Capture the cell that displays the provided text and extract its (X, Y) central coordinate. 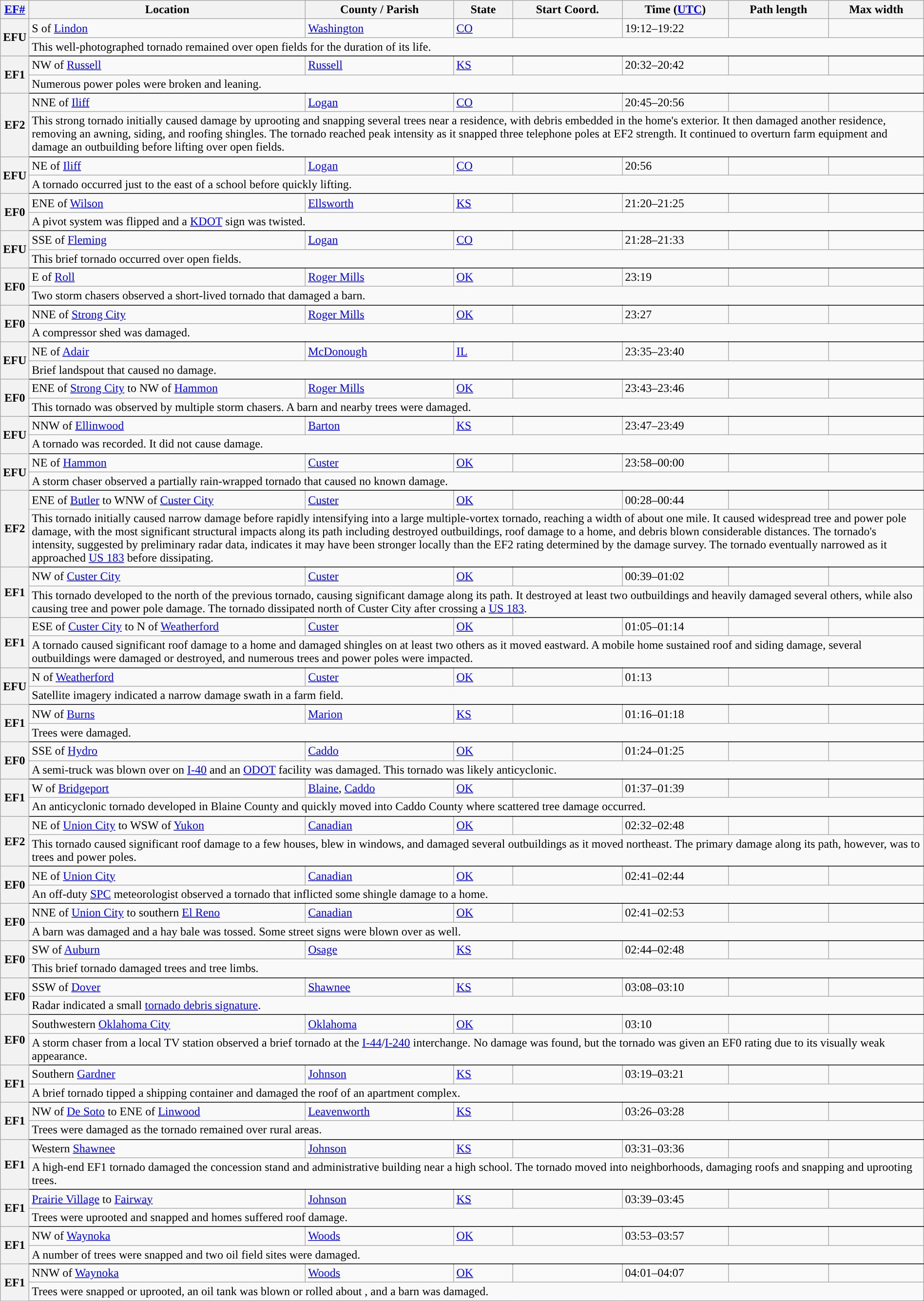
ENE of Wilson (168, 203)
This well-photographed tornado remained over open fields for the duration of its life. (477, 47)
E of Roll (168, 277)
SW of Auburn (168, 950)
02:44–02:48 (675, 950)
03:31–03:36 (675, 1148)
A semi-truck was blown over on I-40 and an ODOT facility was damaged. This tornado was likely anticyclonic. (477, 770)
NNE of Union City to southern El Reno (168, 913)
NNW of Ellinwood (168, 426)
Washington (380, 28)
This tornado was observed by multiple storm chasers. A barn and nearby trees were damaged. (477, 407)
An anticyclonic tornado developed in Blaine County and quickly moved into Caddo County where scattered tree damage occurred. (477, 807)
Russell (380, 65)
An off-duty SPC meteorologist observed a tornado that inflicted some shingle damage to a home. (477, 894)
NNE of Iliff (168, 102)
N of Weatherford (168, 677)
23:43–23:46 (675, 388)
Blaine, Caddo (380, 788)
NW of Waynoka (168, 1236)
03:53–03:57 (675, 1236)
Leavenworth (380, 1111)
00:39–01:02 (675, 576)
Time (UTC) (675, 10)
This brief tornado damaged trees and tree limbs. (477, 969)
NE of Union City to WSW of Yukon (168, 825)
23:58–00:00 (675, 463)
State (483, 10)
A brief tornado tipped a shipping container and damaged the roof of an apartment complex. (477, 1093)
A storm chaser observed a partially rain-wrapped tornado that caused no known damage. (477, 481)
NW of De Soto to ENE of Linwood (168, 1111)
NW of Custer City (168, 576)
Satellite imagery indicated a narrow damage swath in a farm field. (477, 696)
Osage (380, 950)
ESE of Custer City to N of Weatherford (168, 627)
Shawnee (380, 987)
Start Coord. (567, 10)
A barn was damaged and a hay bale was tossed. Some street signs were blown over as well. (477, 932)
Prairie Village to Fairway (168, 1199)
This brief tornado occurred over open fields. (477, 259)
EF# (15, 10)
23:35–23:40 (675, 351)
Brief landspout that caused no damage. (477, 370)
Radar indicated a small tornado debris signature. (477, 1006)
McDonough (380, 351)
W of Bridgeport (168, 788)
21:20–21:25 (675, 203)
03:26–03:28 (675, 1111)
01:05–01:14 (675, 627)
Numerous power poles were broken and leaning. (477, 84)
19:12–19:22 (675, 28)
S of Lindon (168, 28)
NW of Russell (168, 65)
IL (483, 351)
SSW of Dover (168, 987)
Southern Gardner (168, 1074)
02:41–02:44 (675, 875)
Location (168, 10)
SSE of Hydro (168, 751)
23:47–23:49 (675, 426)
01:16–01:18 (675, 714)
03:08–03:10 (675, 987)
SSE of Fleming (168, 240)
NE of Hammon (168, 463)
23:19 (675, 277)
01:13 (675, 677)
01:37–01:39 (675, 788)
NNW of Waynoka (168, 1273)
Two storm chasers observed a short-lived tornado that damaged a barn. (477, 296)
02:41–02:53 (675, 913)
01:24–01:25 (675, 751)
Trees were damaged as the tornado remained over rural areas. (477, 1130)
02:32–02:48 (675, 825)
Southwestern Oklahoma City (168, 1024)
Marion (380, 714)
21:28–21:33 (675, 240)
Barton (380, 426)
Trees were damaged. (477, 733)
20:56 (675, 166)
04:01–04:07 (675, 1273)
NE of Union City (168, 875)
Trees were uprooted and snapped and homes suffered roof damage. (477, 1217)
A pivot system was flipped and a KDOT sign was twisted. (477, 221)
NE of Iliff (168, 166)
03:39–03:45 (675, 1199)
Ellsworth (380, 203)
Western Shawnee (168, 1148)
20:45–20:56 (675, 102)
Path length (778, 10)
20:32–20:42 (675, 65)
03:10 (675, 1024)
A compressor shed was damaged. (477, 333)
23:27 (675, 314)
A number of trees were snapped and two oil field sites were damaged. (477, 1254)
NNE of Strong City (168, 314)
Max width (876, 10)
00:28–00:44 (675, 500)
03:19–03:21 (675, 1074)
Caddo (380, 751)
NW of Burns (168, 714)
Trees were snapped or uprooted, an oil tank was blown or rolled about , and a barn was damaged. (477, 1292)
NE of Adair (168, 351)
A tornado occurred just to the east of a school before quickly lifting. (477, 184)
A tornado was recorded. It did not cause damage. (477, 444)
ENE of Strong City to NW of Hammon (168, 388)
Oklahoma (380, 1024)
ENE of Butler to WNW of Custer City (168, 500)
County / Parish (380, 10)
